Provide the [X, Y] coordinate of the cell's center where the given text is located.  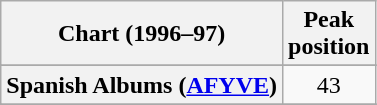
Spanish Albums (AFYVE) [142, 85]
43 [329, 85]
Chart (1996–97) [142, 34]
Peakposition [329, 34]
